Locate the cell with the specified text and output its [X, Y] center coordinate. 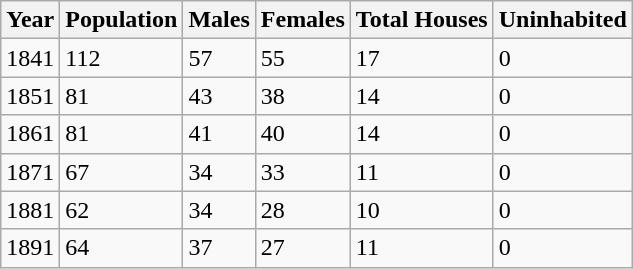
28 [302, 210]
1881 [30, 210]
Uninhabited [562, 20]
17 [422, 58]
55 [302, 58]
57 [219, 58]
64 [122, 248]
37 [219, 248]
27 [302, 248]
1891 [30, 248]
Year [30, 20]
43 [219, 96]
1841 [30, 58]
112 [122, 58]
67 [122, 172]
1861 [30, 134]
Population [122, 20]
40 [302, 134]
62 [122, 210]
41 [219, 134]
1871 [30, 172]
Males [219, 20]
1851 [30, 96]
33 [302, 172]
Females [302, 20]
Total Houses [422, 20]
10 [422, 210]
38 [302, 96]
